Identify which cell holds the provided text, then report its (x, y) central coordinate. 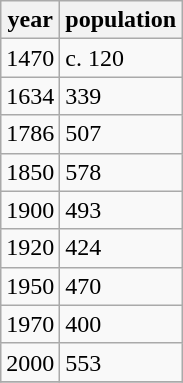
339 (121, 96)
year (30, 20)
493 (121, 210)
553 (121, 362)
400 (121, 324)
1850 (30, 172)
1900 (30, 210)
1786 (30, 134)
578 (121, 172)
c. 120 (121, 58)
1470 (30, 58)
470 (121, 286)
1634 (30, 96)
424 (121, 248)
507 (121, 134)
2000 (30, 362)
1970 (30, 324)
1950 (30, 286)
population (121, 20)
1920 (30, 248)
